Output the (x, y) coordinate of the center of the cell containing the given text.  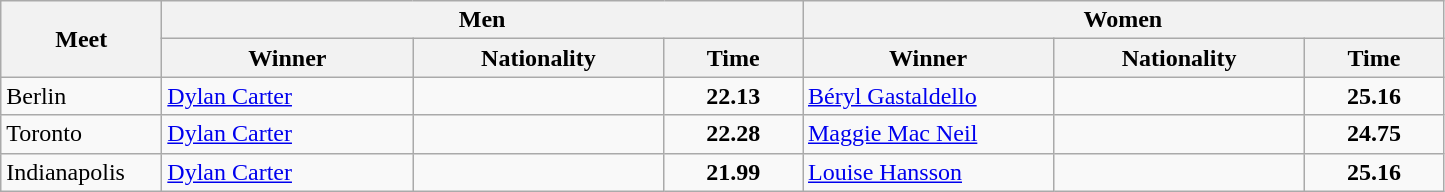
Louise Hansson (928, 172)
22.28 (734, 134)
Women (1122, 20)
Meet (82, 39)
24.75 (1374, 134)
Maggie Mac Neil (928, 134)
Berlin (82, 96)
22.13 (734, 96)
Men (482, 20)
Toronto (82, 134)
21.99 (734, 172)
Béryl Gastaldello (928, 96)
Indianapolis (82, 172)
